From the cell containing the given text, extract its center point as [x, y] coordinate. 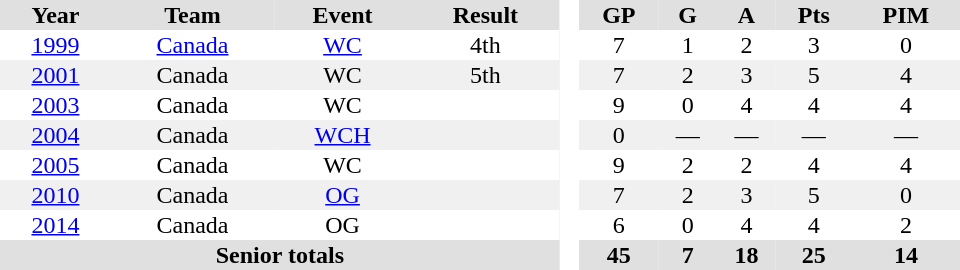
PIM [906, 15]
2005 [56, 165]
G [688, 15]
WCH [342, 135]
A [746, 15]
6 [618, 225]
Team [192, 15]
GP [618, 15]
1 [688, 45]
5th [486, 75]
2010 [56, 195]
25 [814, 255]
2003 [56, 105]
2001 [56, 75]
14 [906, 255]
Pts [814, 15]
Result [486, 15]
18 [746, 255]
2014 [56, 225]
2004 [56, 135]
4th [486, 45]
Year [56, 15]
Senior totals [280, 255]
Event [342, 15]
1999 [56, 45]
45 [618, 255]
